From the cell containing the given text, extract its center point as (x, y) coordinate. 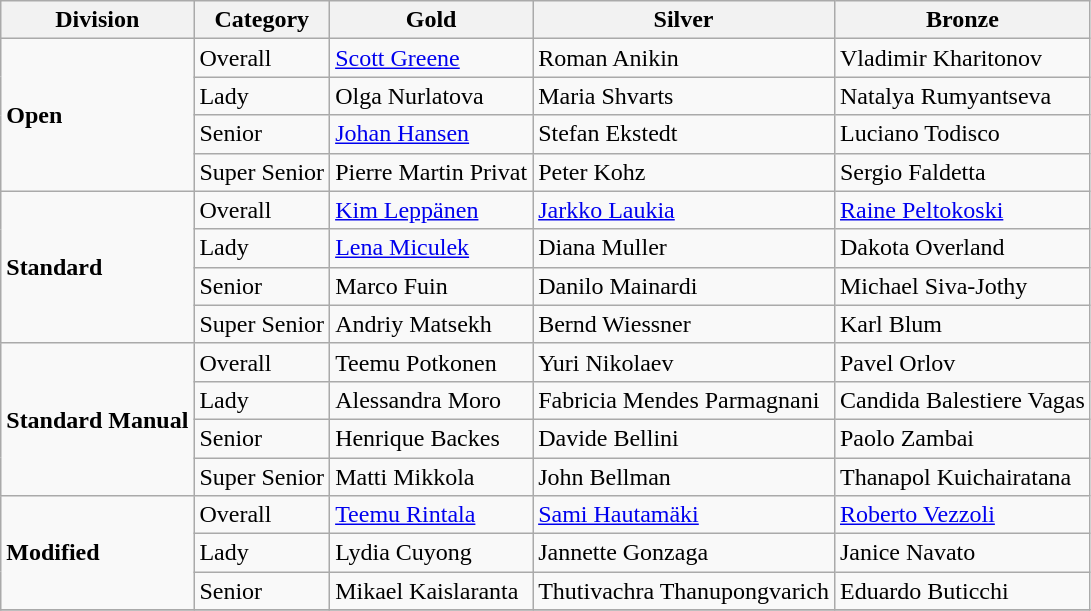
Alessandra Moro (432, 400)
Division (98, 20)
Michael Siva-Jothy (962, 286)
Modified (98, 553)
Scott Greene (432, 58)
Teemu Rintala (432, 515)
Paolo Zambai (962, 438)
Pavel Orlov (962, 362)
Sami Hautamäki (684, 515)
Thutivachra Thanupongvarich (684, 591)
Natalya Rumyantseva (962, 96)
Sergio Faldetta (962, 172)
Olga Nurlatova (432, 96)
Vladimir Kharitonov (962, 58)
Pierre Martin Privat (432, 172)
Karl Blum (962, 324)
Matti Mikkola (432, 477)
Teemu Potkonen (432, 362)
Maria Shvarts (684, 96)
Jannette Gonzaga (684, 553)
Luciano Todisco (962, 134)
Fabricia Mendes Parmagnani (684, 400)
Yuri Nikolaev (684, 362)
Standard (98, 267)
Peter Kohz (684, 172)
Johan Hansen (432, 134)
Gold (432, 20)
Marco Fuin (432, 286)
John Bellman (684, 477)
Eduardo Buticchi (962, 591)
Thanapol Kuichairatana (962, 477)
Jarkko Laukia (684, 210)
Roman Anikin (684, 58)
Davide Bellini (684, 438)
Bronze (962, 20)
Candida Balestiere Vagas (962, 400)
Open (98, 115)
Kim Leppänen (432, 210)
Dakota Overland (962, 248)
Danilo Mainardi (684, 286)
Andriy Matsekh (432, 324)
Lena Miculek (432, 248)
Janice Navato (962, 553)
Bernd Wiessner (684, 324)
Category (262, 20)
Lydia Cuyong (432, 553)
Standard Manual (98, 419)
Mikael Kaislaranta (432, 591)
Roberto Vezzoli (962, 515)
Stefan Ekstedt (684, 134)
Henrique Backes (432, 438)
Diana Muller (684, 248)
Silver (684, 20)
Raine Peltokoski (962, 210)
